Identify which cell holds the provided text, then report its (x, y) central coordinate. 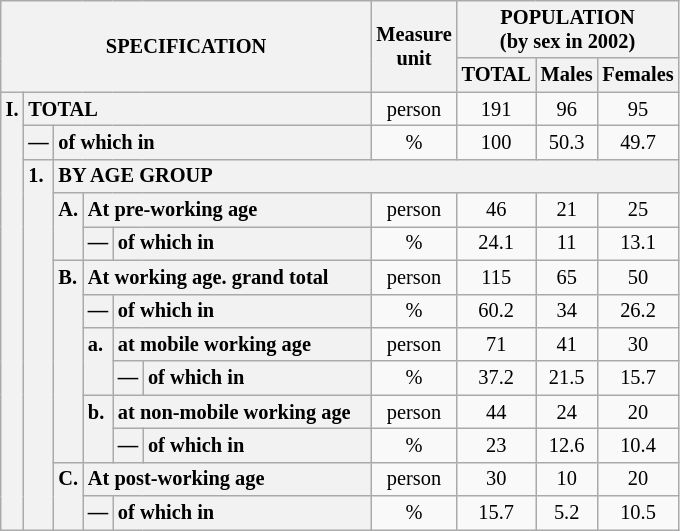
1. (38, 344)
115 (496, 277)
b. (98, 428)
12.6 (567, 445)
BY AGE GROUP (366, 176)
21 (567, 210)
24 (567, 412)
95 (638, 109)
I. (12, 311)
96 (567, 109)
24.1 (496, 243)
SPECIFICATION (186, 46)
B. (68, 361)
C. (68, 496)
10.4 (638, 445)
at non-mobile working age (242, 412)
Females (638, 75)
10.5 (638, 513)
44 (496, 412)
21.5 (567, 378)
13.1 (638, 243)
Measure unit (414, 46)
37.2 (496, 378)
34 (567, 311)
46 (496, 210)
23 (496, 445)
Males (567, 75)
11 (567, 243)
71 (496, 344)
A. (68, 226)
50.3 (567, 142)
50 (638, 277)
26.2 (638, 311)
5.2 (567, 513)
at mobile working age (242, 344)
At pre-working age (227, 210)
POPULATION (by sex in 2002) (568, 29)
25 (638, 210)
At post-working age (227, 479)
10 (567, 479)
49.7 (638, 142)
191 (496, 109)
60.2 (496, 311)
a. (98, 360)
100 (496, 142)
At working age. grand total (227, 277)
41 (567, 344)
65 (567, 277)
